Search for the cell housing the specified text and yield its (X, Y) center coordinate. 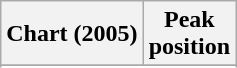
Chart (2005) (72, 34)
Peakposition (189, 34)
